Pinpoint the cell where the given text exists, returning its [x, y] midpoint coordinate. 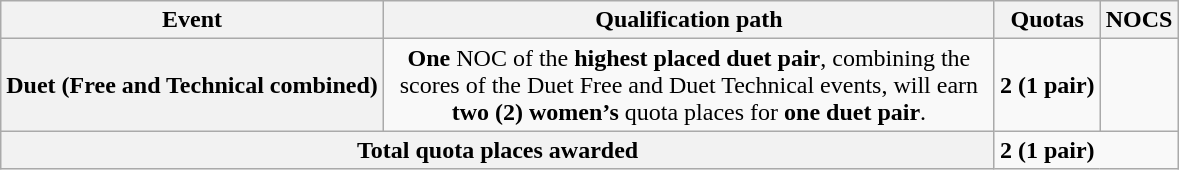
Qualification path [688, 20]
NOCS [1139, 20]
Duet (Free and Technical combined) [192, 85]
Total quota places awarded [498, 150]
Event [192, 20]
Quotas [1047, 20]
